Return the [X, Y] coordinate for the center point of the cell that contains the specified text.  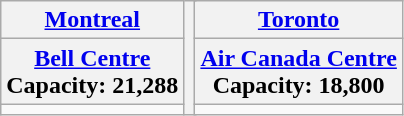
Bell CentreCapacity: 21,288 [92, 72]
Air Canada CentreCapacity: 18,800 [299, 72]
Montreal [92, 20]
Toronto [299, 20]
